Search for the cell housing the specified text and yield its (x, y) center coordinate. 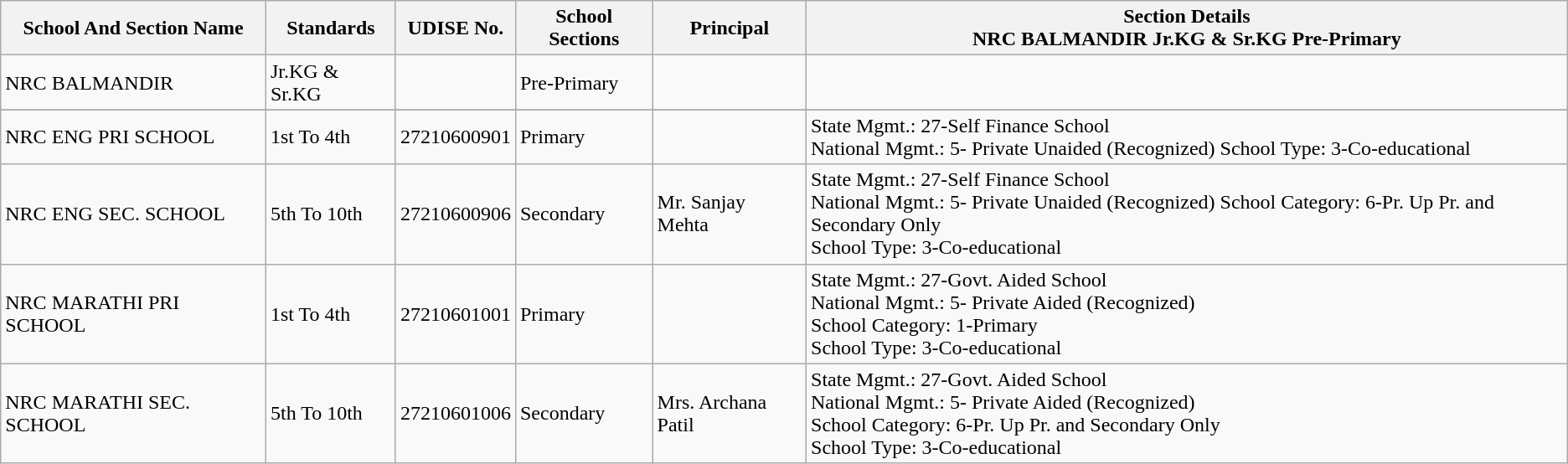
NRC MARATHI SEC. SCHOOL (134, 414)
Section DetailsNRC BALMANDIR Jr.KG & Sr.KG Pre-Primary (1188, 28)
Jr.KG & Sr.KG (330, 82)
27210600901 (456, 137)
State Mgmt.: 27-Self Finance SchoolNational Mgmt.: 5- Private Unaided (Recognized) School Type: 3-Co-educational (1188, 137)
27210601006 (456, 414)
Mr. Sanjay Mehta (729, 214)
NRC ENG PRI SCHOOL (134, 137)
Pre-Primary (584, 82)
NRC BALMANDIR (134, 82)
State Mgmt.: 27-Govt. Aided SchoolNational Mgmt.: 5- Private Aided (Recognized)School Category: 1-PrimarySchool Type: 3-Co-educational (1188, 313)
Principal (729, 28)
School And Section Name (134, 28)
NRC ENG SEC. SCHOOL (134, 214)
NRC MARATHI PRI SCHOOL (134, 313)
UDISE No. (456, 28)
Standards (330, 28)
Mrs. Archana Patil (729, 414)
27210601001 (456, 313)
School Sections (584, 28)
27210600906 (456, 214)
